Output the (x, y) coordinate of the center of the cell containing the given text.  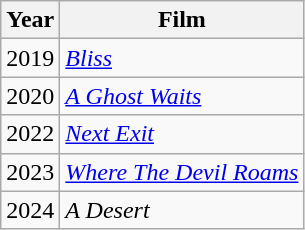
2023 (30, 172)
A Ghost Waits (182, 96)
Year (30, 20)
2024 (30, 210)
Next Exit (182, 134)
2020 (30, 96)
A Desert (182, 210)
Bliss (182, 58)
Where The Devil Roams (182, 172)
Film (182, 20)
2022 (30, 134)
2019 (30, 58)
